Return the [x, y] coordinate for the center point of the cell that contains the specified text.  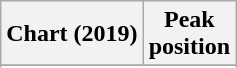
Peakposition [189, 34]
Chart (2019) [72, 34]
